Determine the [X, Y] coordinate at the center of the cell enclosing the given text.  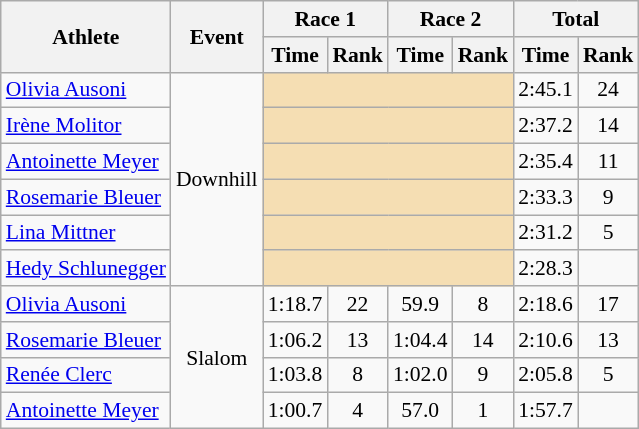
2:35.4 [546, 162]
Slalom [217, 357]
17 [608, 304]
Race 1 [326, 19]
57.0 [420, 411]
1:00.7 [296, 411]
11 [608, 162]
Irène Molitor [86, 126]
2:37.2 [546, 126]
24 [608, 90]
Hedy Schlunegger [86, 269]
1 [484, 411]
1:03.8 [296, 375]
2:05.8 [546, 375]
1:04.4 [420, 340]
2:31.2 [546, 233]
Athlete [86, 36]
59.9 [420, 304]
Lina Mittner [86, 233]
2:18.6 [546, 304]
1:02.0 [420, 375]
2:45.1 [546, 90]
Race 2 [450, 19]
1:06.2 [296, 340]
4 [358, 411]
1:18.7 [296, 304]
Downhill [217, 179]
1:57.7 [546, 411]
2:33.3 [546, 197]
Event [217, 36]
Renée Clerc [86, 375]
2:28.3 [546, 269]
2:10.6 [546, 340]
22 [358, 304]
Total [576, 19]
